Search for the cell housing the specified text and yield its [X, Y] center coordinate. 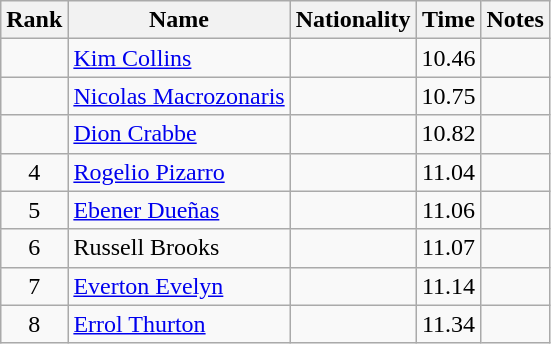
Name [179, 20]
10.82 [448, 134]
Notes [515, 20]
Kim Collins [179, 58]
11.06 [448, 210]
8 [34, 324]
6 [34, 248]
Rogelio Pizarro [179, 172]
11.14 [448, 286]
4 [34, 172]
11.07 [448, 248]
11.04 [448, 172]
10.46 [448, 58]
Time [448, 20]
Nicolas Macrozonaris [179, 96]
Rank [34, 20]
Ebener Dueñas [179, 210]
Everton Evelyn [179, 286]
Errol Thurton [179, 324]
Dion Crabbe [179, 134]
10.75 [448, 96]
Russell Brooks [179, 248]
7 [34, 286]
11.34 [448, 324]
Nationality [353, 20]
5 [34, 210]
